Locate the cell with the specified text and output its [X, Y] center coordinate. 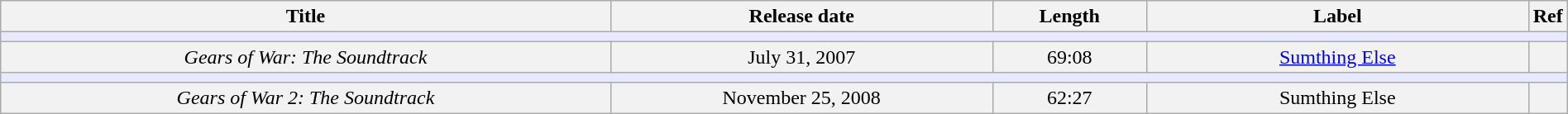
Label [1337, 17]
Gears of War 2: The Soundtrack [306, 97]
69:08 [1069, 57]
July 31, 2007 [801, 57]
62:27 [1069, 97]
Release date [801, 17]
Length [1069, 17]
Ref [1548, 17]
November 25, 2008 [801, 97]
Title [306, 17]
Gears of War: The Soundtrack [306, 57]
